Return the [x, y] coordinate for the center point of the cell that contains the specified text.  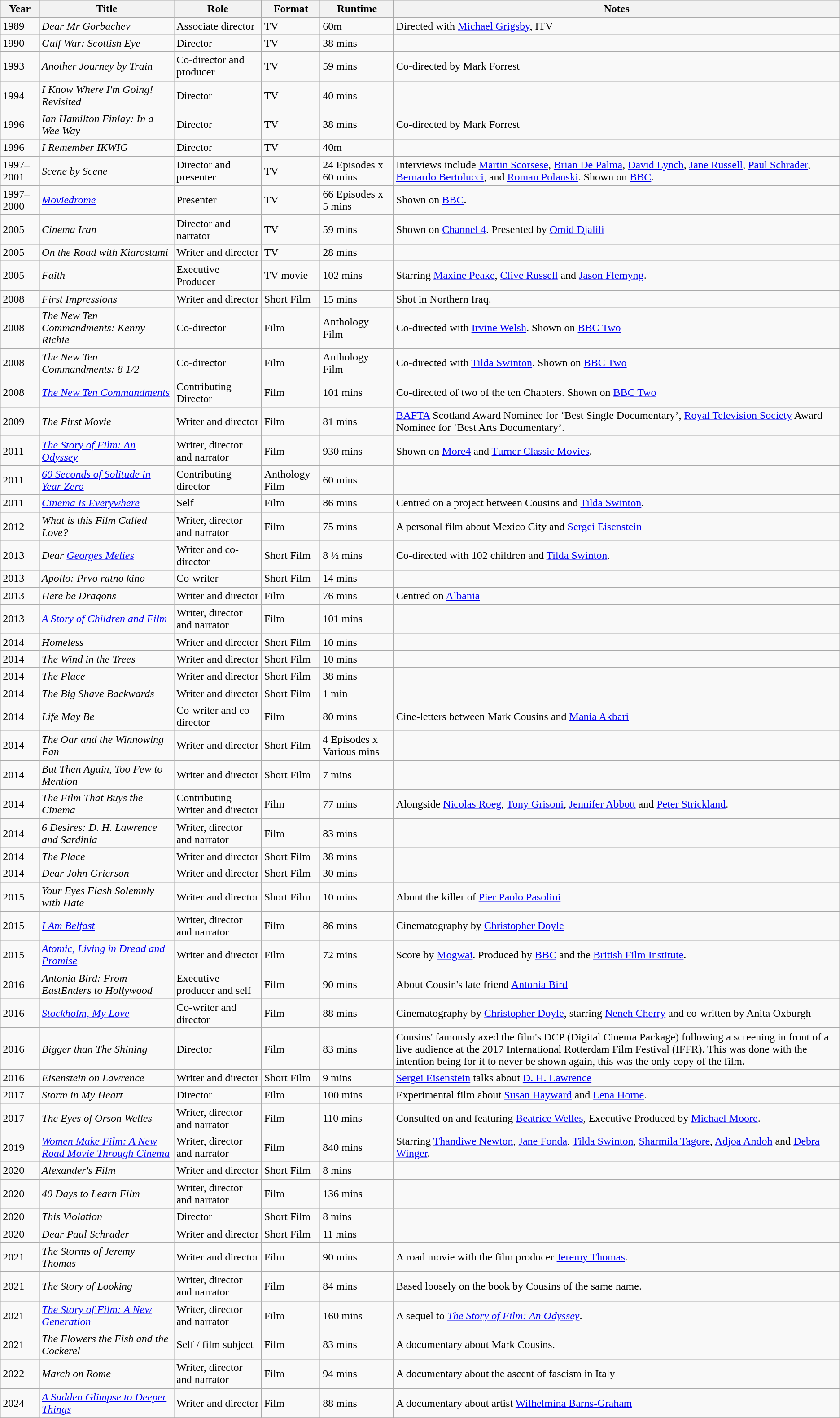
Stockholm, My Love [107, 1014]
72 mins [357, 955]
A documentary about the ascent of fascism in Italy [617, 1374]
102 mins [357, 276]
Co-writer and director [218, 1014]
40 Days to Learn Film [107, 1194]
Writer and co-director [218, 556]
The Story of Looking [107, 1286]
Notes [617, 9]
Cinematography by Christopher Doyle, starring Neneh Cherry and co-written by Anita Oxburgh [617, 1014]
I Remember IKWIG [107, 148]
The Story of Film: An Odyssey [107, 451]
Apollo: Prvo ratno kino [107, 579]
Format [291, 9]
28 mins [357, 252]
1994 [20, 95]
The New Ten Commandments: Kenny Richie [107, 328]
30 mins [357, 874]
Cinematography by Christopher Doyle [617, 926]
7 mins [357, 775]
1990 [20, 43]
Your Eyes Flash Solemnly with Hate [107, 897]
9 mins [357, 1078]
110 mins [357, 1118]
15 mins [357, 299]
Contributing Writer and director [218, 804]
A sequel to The Story of Film: An Odyssey. [617, 1315]
A Story of Children and Film [107, 619]
Directed with Michael Grigsby, ITV [617, 26]
76 mins [357, 596]
Consulted on and featuring Beatrice Welles, Executive Produced by Michael Moore. [617, 1118]
Gulf War: Scottish Eye [107, 43]
This Violation [107, 1217]
The First Movie [107, 422]
Co-writer and co-director [218, 716]
Executive Producer [218, 276]
Dear Mr Gorbachev [107, 26]
Homeless [107, 642]
8 ½ mins [357, 556]
Title [107, 9]
Centred on Albania [617, 596]
Storm in My Heart [107, 1095]
11 mins [357, 1234]
Eisenstein on Lawrence [107, 1078]
On the Road with Kiarostami [107, 252]
2022 [20, 1374]
A documentary about Mark Cousins. [617, 1345]
Shown on More4 and Turner Classic Movies. [617, 451]
Women Make Film: A New Road Movie Through Cinema [107, 1147]
Dear Georges Melies [107, 556]
Dear Paul Schrader [107, 1234]
81 mins [357, 422]
80 mins [357, 716]
60 Seconds of Solitude in Year Zero [107, 480]
March on Rome [107, 1374]
136 mins [357, 1194]
Director and narrator [218, 229]
6 Desires: D. H. Lawrence and Sardinia [107, 833]
A road movie with the film producer Jeremy Thomas. [617, 1257]
Faith [107, 276]
Contributing Director [218, 392]
77 mins [357, 804]
Interviews include Martin Scorsese, Brian De Palma, David Lynch, Jane Russell, Paul Schrader, Bernardo Bertolucci, and Roman Polanski. Shown on BBC. [617, 171]
Alexander's Film [107, 1171]
Co-writer [218, 579]
The New Ten Commandments: 8 1/2 [107, 364]
4 Episodes x Various mins [357, 746]
Presenter [218, 200]
Score by Mogwai. Produced by BBC and the British Film Institute. [617, 955]
160 mins [357, 1315]
40m [357, 148]
The Story of Film: A New Generation [107, 1315]
94 mins [357, 1374]
Associate director [218, 26]
840 mins [357, 1147]
The Big Shave Backwards [107, 694]
The Film That Buys the Cinema [107, 804]
Co-directed of two of the ten Chapters. Shown on BBC Two [617, 392]
A Sudden Glimpse to Deeper Things [107, 1403]
1 min [357, 694]
I Know Where I'm Going! Revisited [107, 95]
Cinema Iran [107, 229]
Cine-letters between Mark Cousins and Mania Akbari [617, 716]
Centred on a project between Cousins and Tilda Swinton. [617, 503]
1997–2000 [20, 200]
I Am Belfast [107, 926]
14 mins [357, 579]
Another Journey by Train [107, 66]
2012 [20, 526]
Runtime [357, 9]
Sergei Eisenstein talks about D. H. Lawrence [617, 1078]
The New Ten Commandments [107, 392]
84 mins [357, 1286]
Cinema Is Everywhere [107, 503]
A personal film about Mexico City and Sergei Eisenstein [617, 526]
Self [218, 503]
Alongside Nicolas Roeg, Tony Grisoni, Jennifer Abbott and Peter Strickland. [617, 804]
Dear John Grierson [107, 874]
Co-directed with 102 children and Tilda Swinton. [617, 556]
Director and presenter [218, 171]
The Wind in the Trees [107, 659]
40 mins [357, 95]
But Then Again, Too Few to Mention [107, 775]
75 mins [357, 526]
1993 [20, 66]
24 Episodes x 60 mins [357, 171]
Executive producer and self [218, 984]
Year [20, 9]
60m [357, 26]
Co-director and producer [218, 66]
Experimental film about Susan Hayward and Lena Horne. [617, 1095]
930 mins [357, 451]
Shot in Northern Iraq. [617, 299]
Scene by Scene [107, 171]
Bigger than The Shining [107, 1049]
Role [218, 9]
2024 [20, 1403]
Co-directed with Tilda Swinton. Shown on BBC Two [617, 364]
Moviedrome [107, 200]
The Storms of Jeremy Thomas [107, 1257]
1989 [20, 26]
2019 [20, 1147]
60 mins [357, 480]
First Impressions [107, 299]
Self / film subject [218, 1345]
Starring Thandiwe Newton, Jane Fonda, Tilda Swinton, Sharmila Tagore, Adjoa Andoh and Debra Winger. [617, 1147]
The Oar and the Winnowing Fan [107, 746]
The Eyes of Orson Welles [107, 1118]
66 Episodes x 5 mins [357, 200]
Based loosely on the book by Cousins of the same name. [617, 1286]
TV movie [291, 276]
Antonia Bird: From EastEnders to Hollywood [107, 984]
BAFTA Scotland Award Nominee for ‘Best Single Documentary’, Royal Television Society Award Nominee for ‘Best Arts Documentary’. [617, 422]
Starring Maxine Peake, Clive Russell and Jason Flemyng. [617, 276]
A documentary about artist Wilhelmina Barns-Graham [617, 1403]
2009 [20, 422]
About the killer of Pier Paolo Pasolini [617, 897]
Ian Hamilton Finlay: In a Wee Way [107, 125]
Contributing director [218, 480]
Shown on Channel 4. Presented by Omid Djalili [617, 229]
The Flowers the Fish and the Cockerel [107, 1345]
Life May Be [107, 716]
Here be Dragons [107, 596]
100 mins [357, 1095]
Co-directed with Irvine Welsh. Shown on BBC Two [617, 328]
About Cousin's late friend Antonia Bird [617, 984]
Atomic, Living in Dread and Promise [107, 955]
1997–2001 [20, 171]
Shown on BBC. [617, 200]
What is this Film Called Love? [107, 526]
